Capture the cell that displays the provided text and extract its (X, Y) central coordinate. 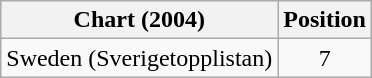
7 (325, 58)
Chart (2004) (140, 20)
Position (325, 20)
Sweden (Sverigetopplistan) (140, 58)
